Output the (X, Y) coordinate of the center of the cell containing the given text.  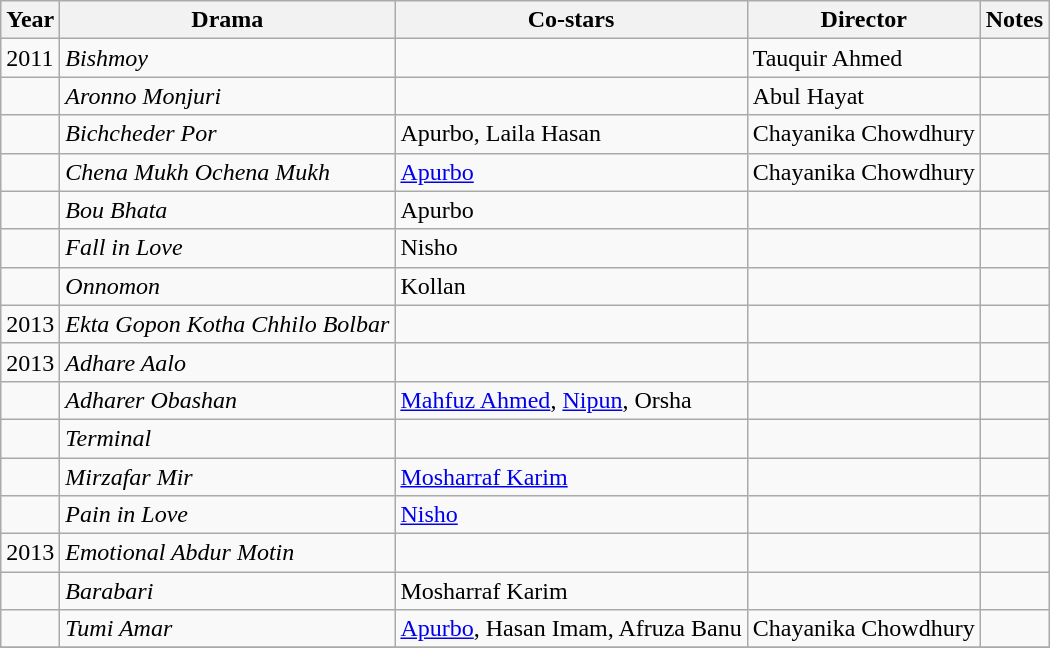
Fall in Love (228, 248)
Bou Bhata (228, 210)
Emotional Abdur Motin (228, 553)
Adhare Aalo (228, 362)
2011 (30, 58)
Mahfuz Ahmed, Nipun, Orsha (571, 400)
Kollan (571, 286)
Barabari (228, 591)
Terminal (228, 438)
Drama (228, 20)
Director (864, 20)
Year (30, 20)
Notes (1014, 20)
Pain in Love (228, 515)
Abul Hayat (864, 96)
Apurbo, Hasan Imam, Afruza Banu (571, 629)
Onnomon (228, 286)
Bishmoy (228, 58)
Aronno Monjuri (228, 96)
Apurbo, Laila Hasan (571, 134)
Tumi Amar (228, 629)
Adharer Obashan (228, 400)
Chena Mukh Ochena Mukh (228, 172)
Tauquir Ahmed (864, 58)
Ekta Gopon Kotha Chhilo Bolbar (228, 324)
Co-stars (571, 20)
Mirzafar Mir (228, 477)
Bichcheder Por (228, 134)
